Detect which cell encompasses the target text, then output its [X, Y] center coordinate. 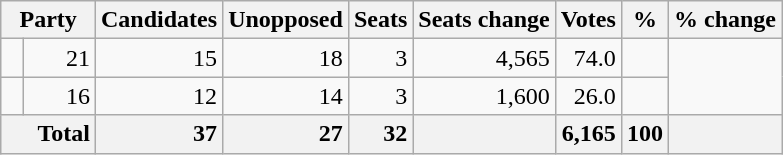
Candidates [160, 20]
32 [380, 134]
26.0 [588, 96]
74.0 [588, 58]
21 [59, 58]
6,165 [588, 134]
Votes [588, 20]
1,600 [484, 96]
37 [160, 134]
12 [160, 96]
Seats change [484, 20]
% change [724, 20]
100 [644, 134]
27 [286, 134]
4,565 [484, 58]
Seats [380, 20]
Unopposed [286, 20]
Total [48, 134]
16 [59, 96]
15 [160, 58]
Party [48, 20]
% [644, 20]
14 [286, 96]
18 [286, 58]
